Scan for the cell matching the given text and deliver its [x, y] coordinate at center. 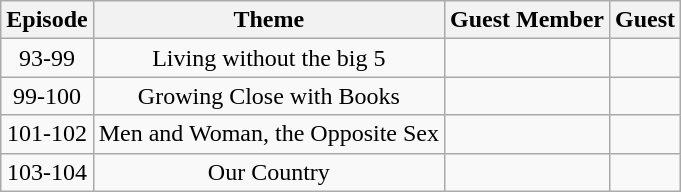
Men and Woman, the Opposite Sex [268, 134]
Guest [646, 20]
93-99 [47, 58]
Living without the big 5 [268, 58]
Episode [47, 20]
Our Country [268, 172]
Theme [268, 20]
99-100 [47, 96]
103-104 [47, 172]
Guest Member [526, 20]
101-102 [47, 134]
Growing Close with Books [268, 96]
